Locate the cell with the specified text and output its [x, y] center coordinate. 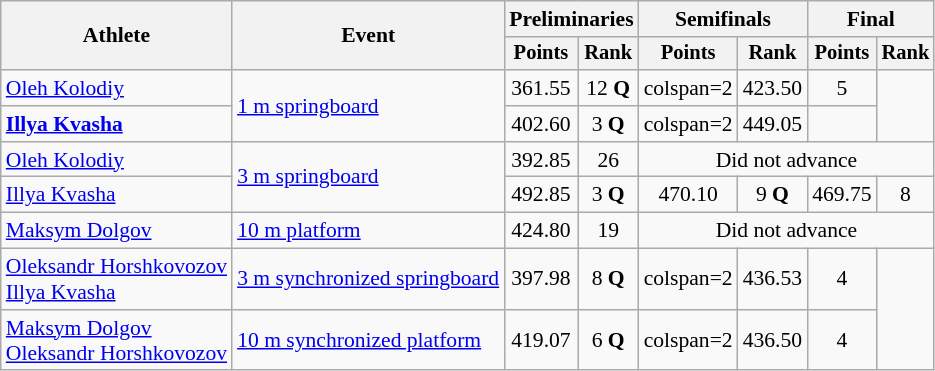
5 [842, 88]
6 Q [608, 340]
3 m synchronized springboard [368, 280]
10 m platform [368, 231]
Event [368, 36]
397.98 [541, 280]
8 Q [608, 280]
Athlete [116, 36]
9 Q [772, 195]
Maksym Dolgov [116, 231]
Oleksandr HorshkovozovIllya Kvasha [116, 280]
Preliminaries [571, 19]
361.55 [541, 88]
26 [608, 160]
10 m synchronized platform [368, 340]
8 [906, 195]
1 m springboard [368, 106]
419.07 [541, 340]
Maksym DolgovOleksandr Horshkovozov [116, 340]
Final [870, 19]
469.75 [842, 195]
3 m springboard [368, 178]
436.50 [772, 340]
424.80 [541, 231]
402.60 [541, 124]
449.05 [772, 124]
423.50 [772, 88]
19 [608, 231]
470.10 [688, 195]
436.53 [772, 280]
392.85 [541, 160]
492.85 [541, 195]
12 Q [608, 88]
Semifinals [724, 19]
